Locate the cell with the specified text and output its [X, Y] center coordinate. 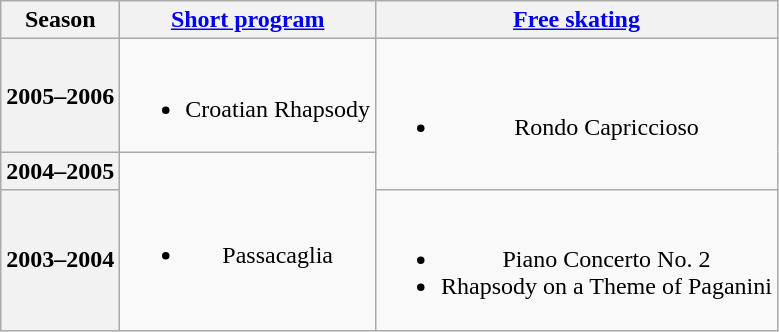
Piano Concerto No. 2 Rhapsody on a Theme of Paganini [577, 260]
Rondo Capriccioso [577, 114]
Season [60, 20]
Free skating [577, 20]
Short program [248, 20]
Croatian Rhapsody [248, 96]
2003–2004 [60, 260]
Passacaglia [248, 241]
2004–2005 [60, 171]
2005–2006 [60, 96]
